Search for the cell housing the specified text and yield its [X, Y] center coordinate. 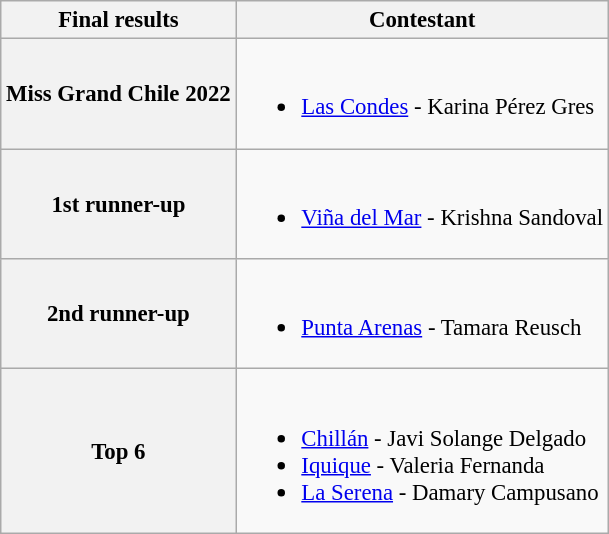
1st runner-up [118, 204]
Las Condes - Karina Pérez Gres [422, 94]
Punta Arenas - Tamara Reusch [422, 314]
Viña del Mar - Krishna Sandoval [422, 204]
Top 6 [118, 451]
Final results [118, 20]
Miss Grand Chile 2022 [118, 94]
Chillán - Javi Solange DelgadoIquique - Valeria FernandaLa Serena - Damary Campusano [422, 451]
2nd runner-up [118, 314]
Contestant [422, 20]
